Capture the cell that displays the provided text and extract its [x, y] central coordinate. 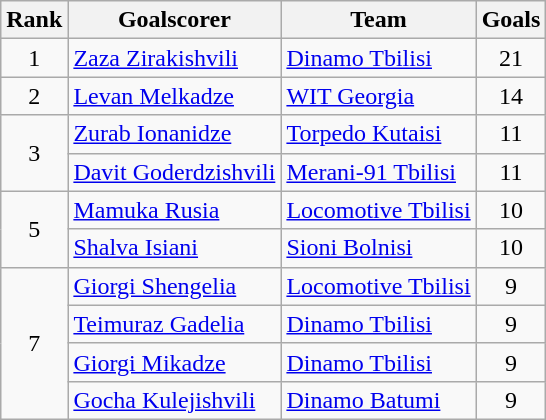
Torpedo Kutaisi [378, 134]
Rank [34, 20]
Goals [511, 20]
21 [511, 58]
Gocha Kulejishvili [174, 400]
Mamuka Rusia [174, 210]
Team [378, 20]
Levan Melkadze [174, 96]
Dinamo Batumi [378, 400]
Davit Goderdzishvili [174, 172]
Giorgi Shengelia [174, 286]
Teimuraz Gadelia [174, 324]
Merani-91 Tbilisi [378, 172]
7 [34, 343]
WIT Georgia [378, 96]
Giorgi Mikadze [174, 362]
Goalscorer [174, 20]
1 [34, 58]
Zaza Zirakishvili [174, 58]
3 [34, 153]
Shalva Isiani [174, 248]
14 [511, 96]
Zurab Ionanidze [174, 134]
5 [34, 229]
2 [34, 96]
Sioni Bolnisi [378, 248]
